Pinpoint the cell where the given text exists, returning its (x, y) midpoint coordinate. 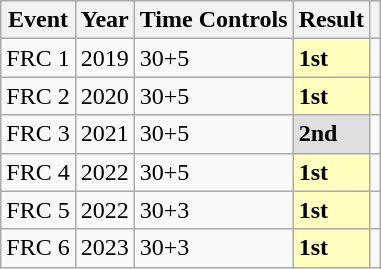
FRC 6 (38, 248)
FRC 3 (38, 134)
Time Controls (214, 20)
FRC 1 (38, 58)
Year (104, 20)
FRC 2 (38, 96)
2020 (104, 96)
2021 (104, 134)
Event (38, 20)
FRC 5 (38, 210)
Result (331, 20)
2019 (104, 58)
FRC 4 (38, 172)
2023 (104, 248)
2nd (331, 134)
